Return [X, Y] of the center of cell containing provided text 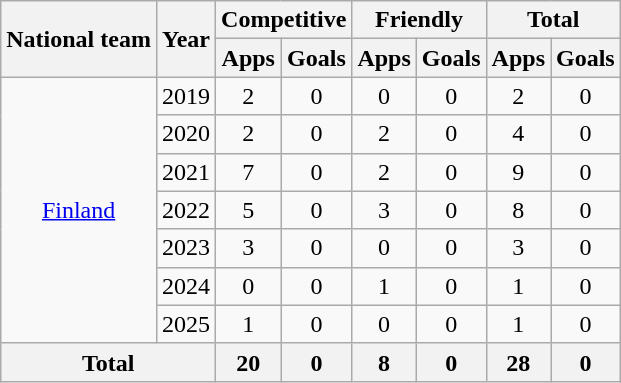
2021 [186, 172]
28 [518, 362]
20 [248, 362]
Friendly [419, 20]
2023 [186, 248]
Finland [79, 210]
Year [186, 39]
2024 [186, 286]
7 [248, 172]
National team [79, 39]
4 [518, 134]
2022 [186, 210]
Competitive [284, 20]
9 [518, 172]
2025 [186, 324]
2019 [186, 96]
2020 [186, 134]
5 [248, 210]
